Output the (x, y) coordinate of the center of the cell containing the given text.  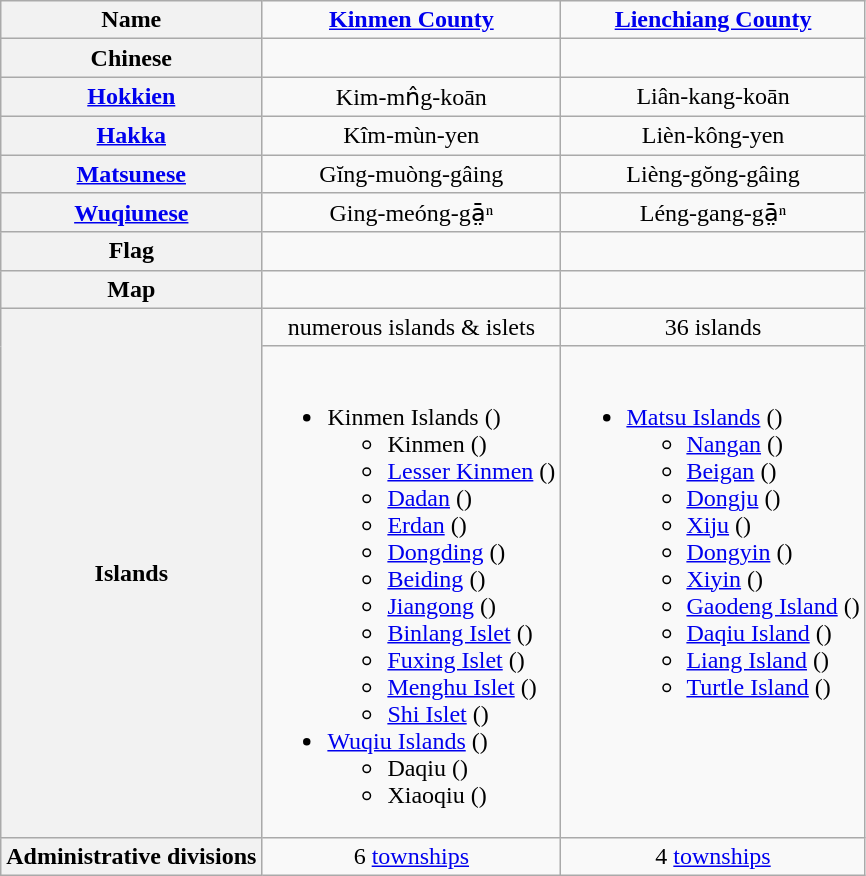
Flag (132, 251)
Lièn-kông-yen (713, 135)
Matsu Islands ()Nangan ()Beigan ()Dongju ()Xiju ()Dongyin ()Xiyin ()Gaodeng Island ()Daqiu Island ()Liang Island ()Turtle Island () (713, 592)
Hokkien (132, 97)
Wuqiunese (132, 213)
Islands (132, 572)
Léng-gang-gā̤ⁿ (713, 213)
Chinese (132, 58)
Map (132, 289)
Hakka (132, 135)
Lièng-gŏng-gâing (713, 173)
Liân-kang-koān (713, 97)
Administrative divisions (132, 856)
Kinmen County (412, 20)
Kîm-mùn-yen (412, 135)
6 townships (412, 856)
Kim-mn̂g-koān (412, 97)
Matsunese (132, 173)
Gĭng-muòng-gâing (412, 173)
Name (132, 20)
Lienchiang County (713, 20)
4 townships (713, 856)
36 islands (713, 327)
numerous islands & islets (412, 327)
Ging-meóng-gā̤ⁿ (412, 213)
